Pinpoint the cell where the given text exists, returning its (X, Y) midpoint coordinate. 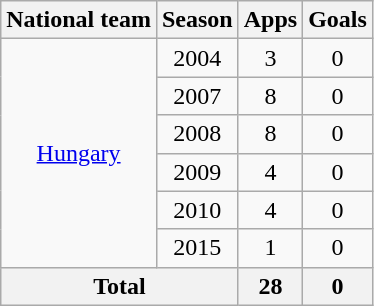
2004 (197, 58)
1 (270, 248)
2010 (197, 210)
National team (79, 20)
Goals (338, 20)
3 (270, 58)
2008 (197, 134)
2015 (197, 248)
Total (120, 286)
28 (270, 286)
Hungary (79, 153)
Apps (270, 20)
2007 (197, 96)
2009 (197, 172)
Season (197, 20)
